From the cell containing the given text, extract its center point as (x, y) coordinate. 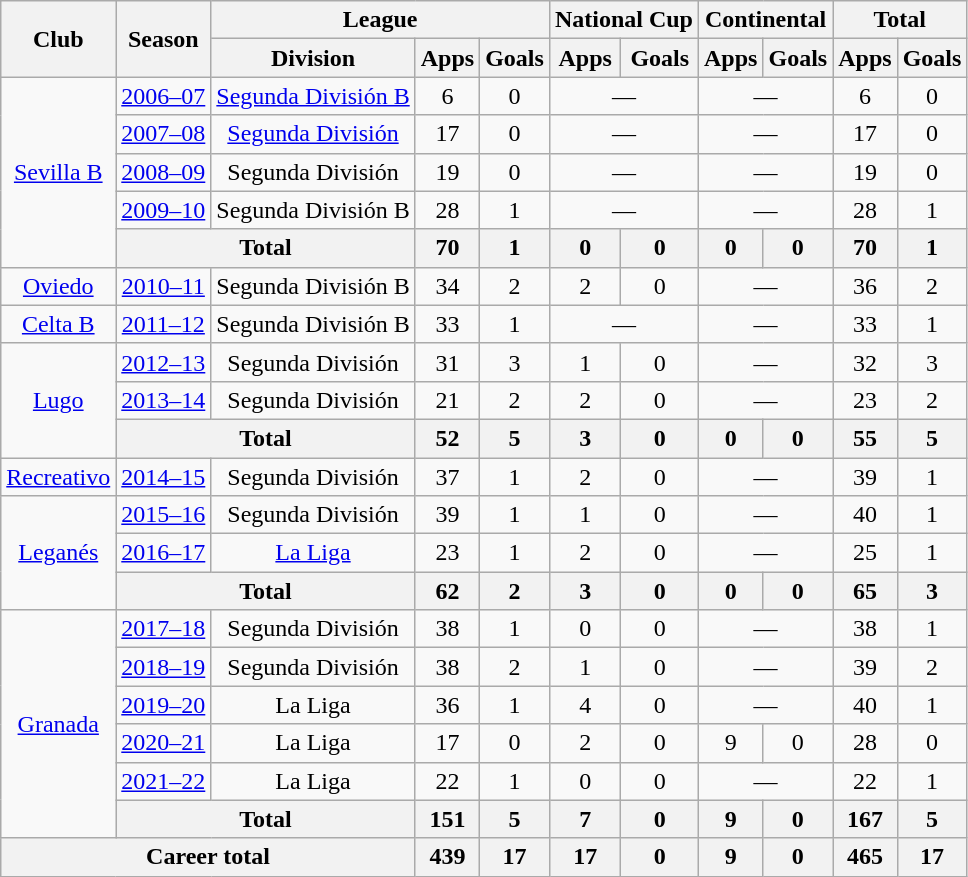
439 (447, 857)
Sevilla B (58, 172)
League (380, 20)
21 (447, 400)
Leganés (58, 553)
2020–21 (164, 743)
62 (447, 591)
32 (865, 362)
151 (447, 819)
2017–18 (164, 629)
2016–17 (164, 553)
7 (585, 819)
Recreativo (58, 477)
34 (447, 286)
2019–20 (164, 705)
37 (447, 477)
Division (313, 58)
465 (865, 857)
2014–15 (164, 477)
Celta B (58, 324)
Club (58, 39)
National Cup (624, 20)
2011–12 (164, 324)
167 (865, 819)
2021–22 (164, 781)
Granada (58, 724)
2010–11 (164, 286)
Lugo (58, 400)
2009–10 (164, 210)
Oviedo (58, 286)
55 (865, 438)
2012–13 (164, 362)
25 (865, 553)
2013–14 (164, 400)
2008–09 (164, 172)
52 (447, 438)
2007–08 (164, 134)
2018–19 (164, 667)
Career total (208, 857)
Continental (766, 20)
2015–16 (164, 515)
Season (164, 39)
2006–07 (164, 96)
65 (865, 591)
31 (447, 362)
4 (585, 705)
